Scan for the cell matching the given text and deliver its [X, Y] coordinate at center. 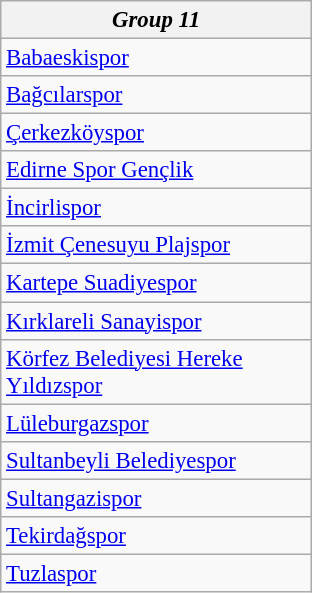
Sultangazispor [156, 498]
İzmit Çenesuyu Plajspor [156, 245]
Babaeskispor [156, 58]
Kırklareli Sanayispor [156, 321]
Tekirdağspor [156, 536]
Kartepe Suadiyespor [156, 283]
İncirlispor [156, 208]
Körfez Belediyesi Hereke Yıldızspor [156, 372]
Group 11 [156, 20]
Tuzlaspor [156, 573]
Lüleburgazspor [156, 423]
Edirne Spor Gençlik [156, 170]
Çerkezköyspor [156, 133]
Sultanbeyli Belediyespor [156, 460]
Bağcılarspor [156, 95]
